From the cell containing the given text, extract its center point as [x, y] coordinate. 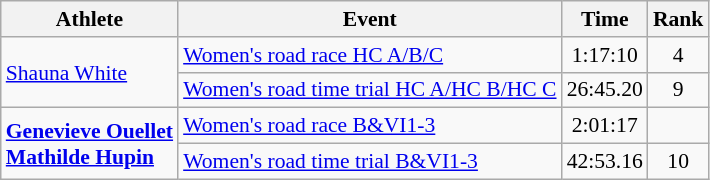
Event [370, 19]
9 [678, 90]
Women's road race B&VI1-3 [370, 126]
4 [678, 55]
Rank [678, 19]
Shauna White [90, 72]
Time [605, 19]
Women's road race HC A/B/C [370, 55]
2:01:17 [605, 126]
1:17:10 [605, 55]
10 [678, 162]
26:45.20 [605, 90]
Women's road time trial B&VI1-3 [370, 162]
42:53.16 [605, 162]
Women's road time trial HC A/HC B/HC C [370, 90]
Athlete [90, 19]
Genevieve Ouellet Mathilde Hupin [90, 144]
